Search for the cell housing the specified text and yield its (x, y) center coordinate. 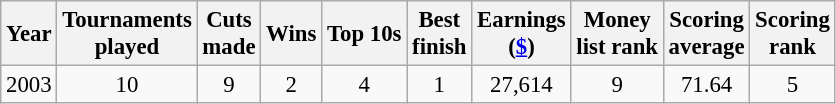
Cuts made (229, 34)
Year (29, 34)
27,614 (522, 85)
5 (792, 85)
10 (127, 85)
Scoring average (706, 34)
Best finish (440, 34)
2003 (29, 85)
Money list rank (617, 34)
Wins (292, 34)
Scoring rank (792, 34)
2 (292, 85)
Top 10s (364, 34)
71.64 (706, 85)
Tournaments played (127, 34)
Earnings($) (522, 34)
1 (440, 85)
4 (364, 85)
